Find where the given text appears and provide that cell's center as [X, Y] coordinate. 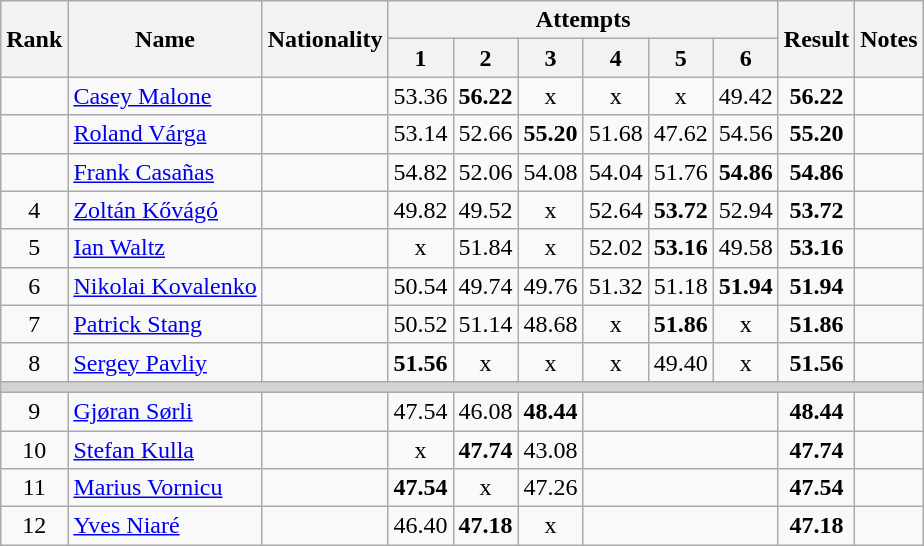
49.42 [746, 96]
Casey Malone [165, 96]
46.40 [420, 526]
43.08 [550, 449]
49.74 [486, 286]
Gjøran Sørli [165, 411]
Marius Vornicu [165, 488]
51.76 [680, 172]
Zoltán Kővágó [165, 210]
51.14 [486, 324]
52.02 [616, 248]
54.82 [420, 172]
53.36 [420, 96]
50.54 [420, 286]
Frank Casañas [165, 172]
Ian Waltz [165, 248]
52.64 [616, 210]
54.56 [746, 134]
52.94 [746, 210]
51.68 [616, 134]
12 [34, 526]
49.76 [550, 286]
2 [486, 58]
7 [34, 324]
Name [165, 39]
47.26 [550, 488]
Result [816, 39]
49.52 [486, 210]
52.06 [486, 172]
54.08 [550, 172]
Nikolai Kovalenko [165, 286]
50.52 [420, 324]
Attempts [583, 20]
53.14 [420, 134]
Sergey Pavliy [165, 362]
51.18 [680, 286]
3 [550, 58]
49.40 [680, 362]
Stefan Kulla [165, 449]
Yves Niaré [165, 526]
Notes [889, 39]
49.82 [420, 210]
Rank [34, 39]
8 [34, 362]
51.32 [616, 286]
54.04 [616, 172]
48.68 [550, 324]
9 [34, 411]
47.62 [680, 134]
52.66 [486, 134]
51.84 [486, 248]
46.08 [486, 411]
Roland Várga [165, 134]
Nationality [325, 39]
49.58 [746, 248]
1 [420, 58]
10 [34, 449]
Patrick Stang [165, 324]
11 [34, 488]
